From the cell containing the given text, extract its center point as (x, y) coordinate. 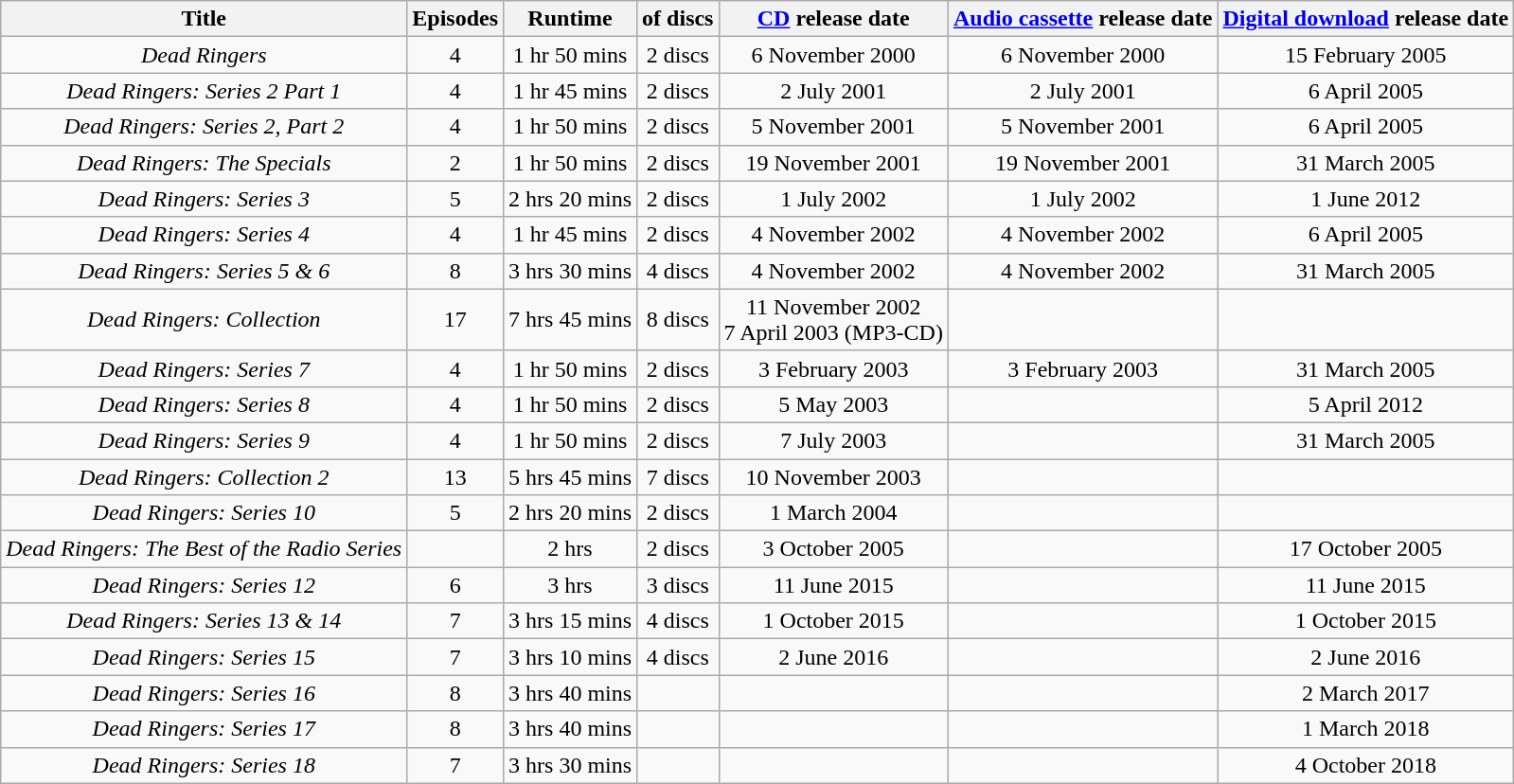
5 April 2012 (1365, 404)
1 March 2004 (833, 513)
Dead Ringers (205, 55)
3 discs (678, 585)
Dead Ringers: Series 2 Part 1 (205, 91)
2 hrs (570, 549)
Dead Ringers: Series 17 (205, 729)
Dead Ringers: Series 9 (205, 440)
7 hrs 45 mins (570, 320)
6 (455, 585)
Dead Ringers: Collection 2 (205, 476)
Dead Ringers: Series 2, Part 2 (205, 127)
of discs (678, 19)
Dead Ringers: Series 16 (205, 693)
Audio cassette release date (1083, 19)
Digital download release date (1365, 19)
Dead Ringers: Series 12 (205, 585)
Dead Ringers: The Best of the Radio Series (205, 549)
1 June 2012 (1365, 199)
17 October 2005 (1365, 549)
Episodes (455, 19)
Dead Ringers: Series 8 (205, 404)
Dead Ringers: Series 4 (205, 235)
17 (455, 320)
13 (455, 476)
4 October 2018 (1365, 765)
CD release date (833, 19)
Dead Ringers: The Specials (205, 163)
7 discs (678, 476)
Dead Ringers: Collection (205, 320)
3 hrs 15 mins (570, 621)
Dead Ringers: Series 13 & 14 (205, 621)
Dead Ringers: Series 15 (205, 657)
2 March 2017 (1365, 693)
Title (205, 19)
Dead Ringers: Series 18 (205, 765)
3 hrs (570, 585)
11 November 20027 April 2003 (MP3-CD) (833, 320)
5 hrs 45 mins (570, 476)
Dead Ringers: Series 10 (205, 513)
Dead Ringers: Series 5 & 6 (205, 271)
Runtime (570, 19)
5 May 2003 (833, 404)
10 November 2003 (833, 476)
8 discs (678, 320)
Dead Ringers: Series 3 (205, 199)
15 February 2005 (1365, 55)
3 October 2005 (833, 549)
Dead Ringers: Series 7 (205, 368)
7 July 2003 (833, 440)
2 (455, 163)
3 hrs 10 mins (570, 657)
1 March 2018 (1365, 729)
